Detect which cell encompasses the target text, then output its (X, Y) center coordinate. 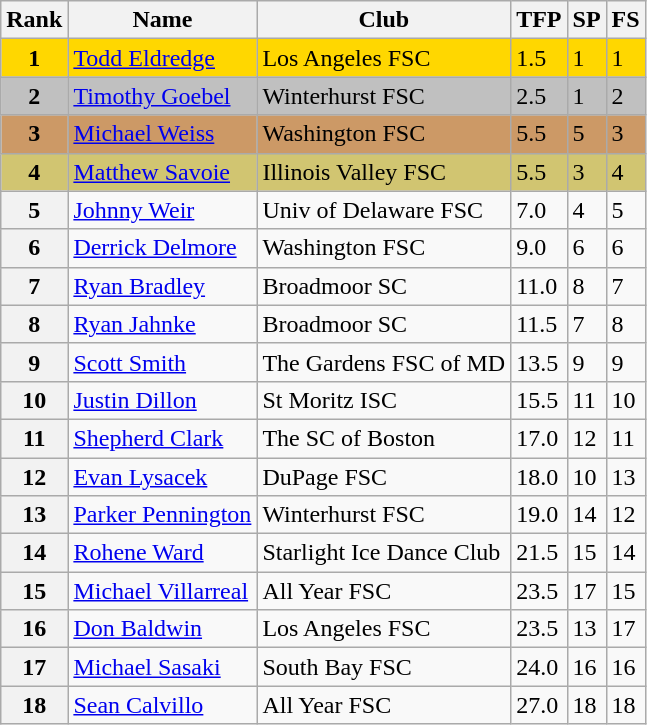
11.0 (539, 286)
Matthew Savoie (162, 172)
Ryan Bradley (162, 286)
9.0 (539, 248)
TFP (539, 20)
Club (384, 20)
Shepherd Clark (162, 438)
FS (626, 20)
15.5 (539, 400)
Don Baldwin (162, 629)
Illinois Valley FSC (384, 172)
27.0 (539, 705)
Timothy Goebel (162, 96)
Scott Smith (162, 362)
The SC of Boston (384, 438)
The Gardens FSC of MD (384, 362)
13.5 (539, 362)
Michael Villarreal (162, 591)
Rohene Ward (162, 553)
Justin Dillon (162, 400)
South Bay FSC (384, 667)
Johnny Weir (162, 210)
SP (586, 20)
21.5 (539, 553)
Rank (34, 20)
Univ of Delaware FSC (384, 210)
Derrick Delmore (162, 248)
1.5 (539, 58)
Ryan Jahnke (162, 324)
18.0 (539, 477)
Todd Eldredge (162, 58)
Evan Lysacek (162, 477)
24.0 (539, 667)
19.0 (539, 515)
Starlight Ice Dance Club (384, 553)
7.0 (539, 210)
11.5 (539, 324)
Name (162, 20)
Sean Calvillo (162, 705)
Michael Sasaki (162, 667)
DuPage FSC (384, 477)
Parker Pennington (162, 515)
17.0 (539, 438)
Michael Weiss (162, 134)
St Moritz ISC (384, 400)
2.5 (539, 96)
